Provide the (X, Y) coordinate of the cell's center where the given text is located.  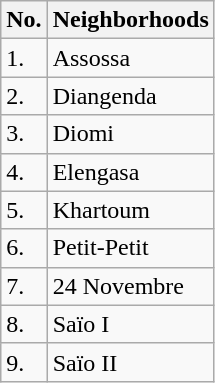
2. (24, 96)
8. (24, 324)
Saïo I (130, 324)
4. (24, 172)
9. (24, 362)
7. (24, 286)
Assossa (130, 58)
24 Novembre (130, 286)
Neighborhoods (130, 20)
Saïo II (130, 362)
Petit-Petit (130, 248)
1. (24, 58)
5. (24, 210)
Diomi (130, 134)
No. (24, 20)
Khartoum (130, 210)
Elengasa (130, 172)
6. (24, 248)
Diangenda (130, 96)
3. (24, 134)
